Return (X, Y) of the center of cell containing provided text 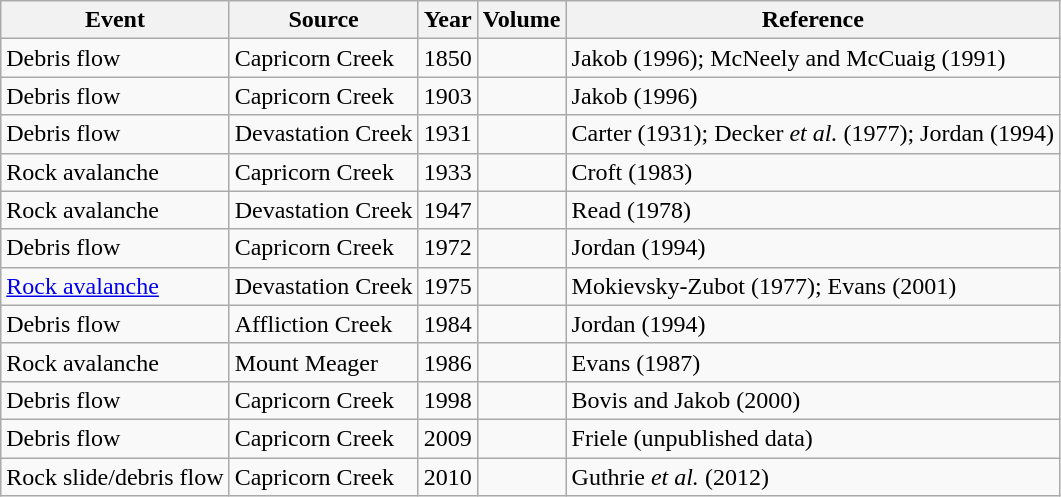
1998 (448, 400)
Croft (1983) (813, 172)
Event (115, 20)
Jakob (1996) (813, 96)
Year (448, 20)
Bovis and Jakob (2000) (813, 400)
Rock slide/debris flow (115, 477)
Affliction Creek (324, 324)
1986 (448, 362)
1931 (448, 134)
Volume (522, 20)
1972 (448, 248)
Carter (1931); Decker et al. (1977); Jordan (1994) (813, 134)
2010 (448, 477)
1933 (448, 172)
Evans (1987) (813, 362)
1903 (448, 96)
Mokievsky-Zubot (1977); Evans (2001) (813, 286)
1850 (448, 58)
1947 (448, 210)
Friele (unpublished data) (813, 438)
1975 (448, 286)
2009 (448, 438)
Guthrie et al. (2012) (813, 477)
Jakob (1996); McNeely and McCuaig (1991) (813, 58)
Source (324, 20)
1984 (448, 324)
Mount Meager (324, 362)
Read (1978) (813, 210)
Reference (813, 20)
